Determine the (x, y) coordinate at the center of the cell enclosing the given text.  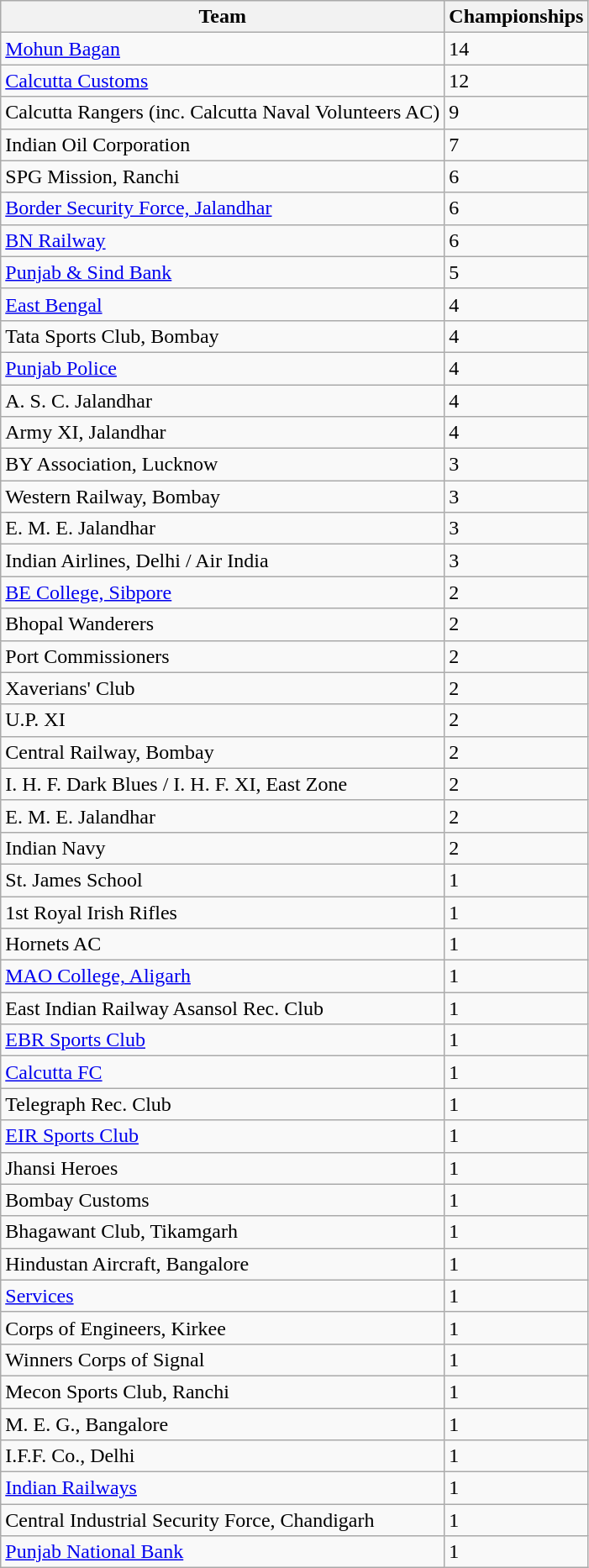
Indian Navy (223, 848)
M. E. G., Bangalore (223, 1424)
Central Railway, Bombay (223, 752)
Border Security Force, Jalandhar (223, 208)
Jhansi Heroes (223, 1168)
A. S. C. Jalandhar (223, 401)
BE College, Sibpore (223, 592)
MAO College, Aligarh (223, 976)
Western Railway, Bombay (223, 497)
Army XI, Jalandhar (223, 433)
Championships (516, 17)
Xaverians' Club (223, 688)
Calcutta Customs (223, 81)
Bhopal Wanderers (223, 624)
Calcutta FC (223, 1072)
Punjab & Sind Bank (223, 272)
Services (223, 1296)
Indian Airlines, Delhi / Air India (223, 560)
Indian Oil Corporation (223, 145)
Mecon Sports Club, Ranchi (223, 1392)
EIR Sports Club (223, 1136)
9 (516, 113)
EBR Sports Club (223, 1040)
1st Royal Irish Rifles (223, 912)
12 (516, 81)
St. James School (223, 880)
Telegraph Rec. Club (223, 1104)
East Indian Railway Asansol Rec. Club (223, 1008)
14 (516, 49)
5 (516, 272)
Hindustan Aircraft, Bangalore (223, 1264)
Hornets AC (223, 944)
Punjab Police (223, 368)
I.F.F. Co., Delhi (223, 1456)
BN Railway (223, 240)
Central Industrial Security Force, Chandigarh (223, 1520)
Punjab National Bank (223, 1552)
Tata Sports Club, Bombay (223, 336)
U.P. XI (223, 720)
I. H. F. Dark Blues / I. H. F. XI, East Zone (223, 784)
Team (223, 17)
Winners Corps of Signal (223, 1360)
East Bengal (223, 304)
7 (516, 145)
Bhagawant Club, Tikamgarh (223, 1232)
Calcutta Rangers (inc. Calcutta Naval Volunteers AC) (223, 113)
BY Association, Lucknow (223, 465)
Bombay Customs (223, 1200)
SPG Mission, Ranchi (223, 176)
Indian Railways (223, 1488)
Mohun Bagan (223, 49)
Port Commissioners (223, 656)
Corps of Engineers, Kirkee (223, 1328)
